Capture the cell that displays the provided text and extract its (x, y) central coordinate. 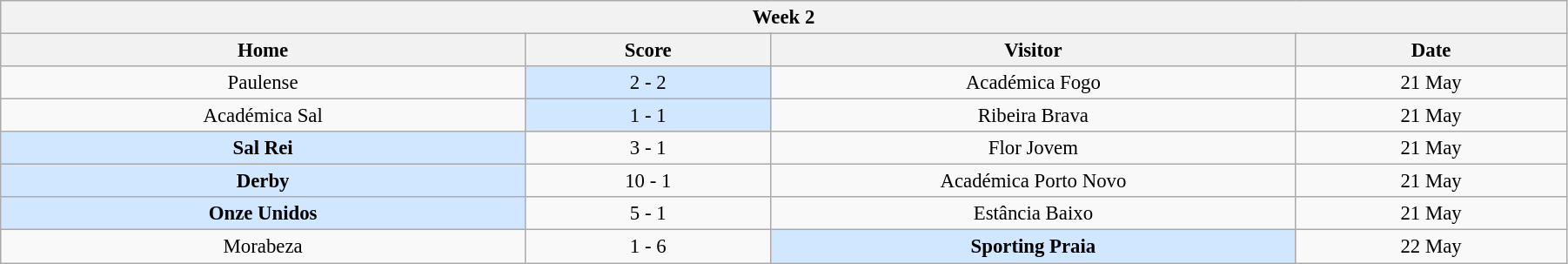
Académica Fogo (1034, 83)
Estância Baixo (1034, 213)
Visitor (1034, 51)
Derby (263, 181)
Week 2 (784, 17)
Ribeira Brava (1034, 116)
Flor Jovem (1034, 148)
1 - 6 (647, 247)
Sal Rei (263, 148)
5 - 1 (647, 213)
1 - 1 (647, 116)
10 - 1 (647, 181)
3 - 1 (647, 148)
Morabeza (263, 247)
Académica Sal (263, 116)
2 - 2 (647, 83)
Score (647, 51)
Académica Porto Novo (1034, 181)
Paulense (263, 83)
22 May (1431, 247)
Home (263, 51)
Sporting Praia (1034, 247)
Onze Unidos (263, 213)
Date (1431, 51)
